From the cell containing the given text, extract its center point as [X, Y] coordinate. 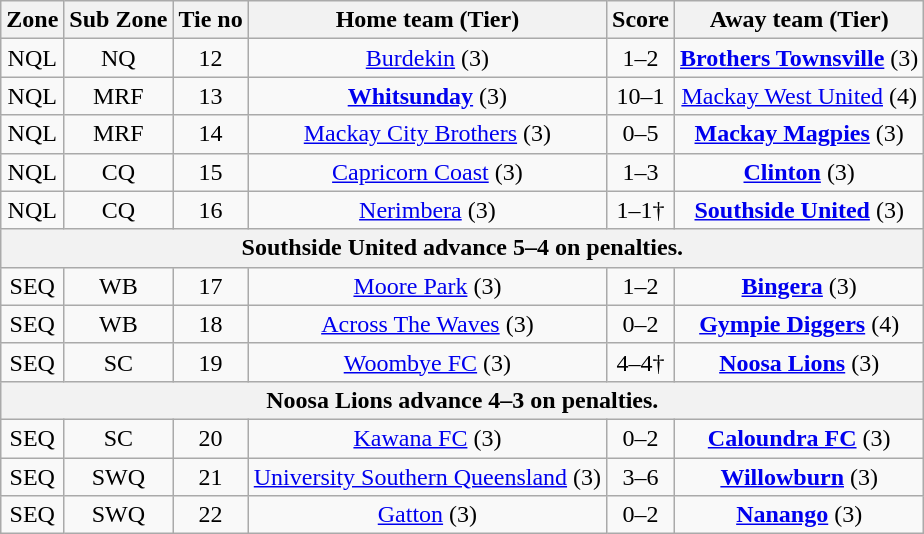
16 [210, 210]
Gympie Diggers (4) [800, 324]
Mackay West United (4) [800, 96]
Burdekin (3) [427, 58]
Capricorn Coast (3) [427, 172]
Away team (Tier) [800, 20]
Sub Zone [118, 20]
12 [210, 58]
Noosa Lions advance 4–3 on penalties. [462, 400]
22 [210, 515]
Gatton (3) [427, 515]
Whitsunday (3) [427, 96]
Mackay Magpies (3) [800, 134]
Moore Park (3) [427, 286]
Score [641, 20]
Southside United (3) [800, 210]
Zone [32, 20]
0–5 [641, 134]
19 [210, 362]
1–1† [641, 210]
Mackay City Brothers (3) [427, 134]
1–3 [641, 172]
Nerimbera (3) [427, 210]
Home team (Tier) [427, 20]
Willowburn (3) [800, 477]
University Southern Queensland (3) [427, 477]
3–6 [641, 477]
Caloundra FC (3) [800, 438]
Brothers Townsville (3) [800, 58]
13 [210, 96]
Clinton (3) [800, 172]
18 [210, 324]
4–4† [641, 362]
Kawana FC (3) [427, 438]
Noosa Lions (3) [800, 362]
Bingera (3) [800, 286]
21 [210, 477]
10–1 [641, 96]
20 [210, 438]
14 [210, 134]
17 [210, 286]
Nanango (3) [800, 515]
15 [210, 172]
Tie no [210, 20]
Southside United advance 5–4 on penalties. [462, 248]
Woombye FC (3) [427, 362]
NQ [118, 58]
Across The Waves (3) [427, 324]
